Detect which cell encompasses the target text, then output its [X, Y] center coordinate. 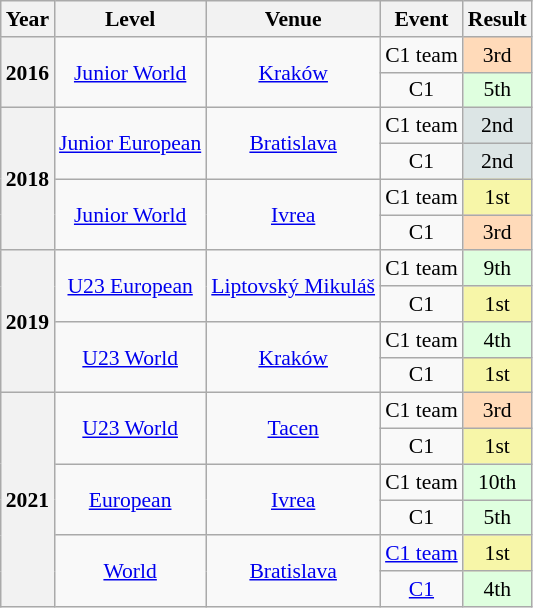
Result [498, 19]
Venue [293, 19]
U23 European [130, 286]
Event [422, 19]
Tacen [293, 428]
World [130, 572]
European [130, 500]
Level [130, 19]
10th [498, 482]
Liptovský Mikuláš [293, 286]
9th [498, 269]
2019 [28, 322]
Junior European [130, 144]
Year [28, 19]
2021 [28, 500]
2016 [28, 72]
2018 [28, 179]
